Provide the [x, y] coordinate of the cell's center where the given text is located.  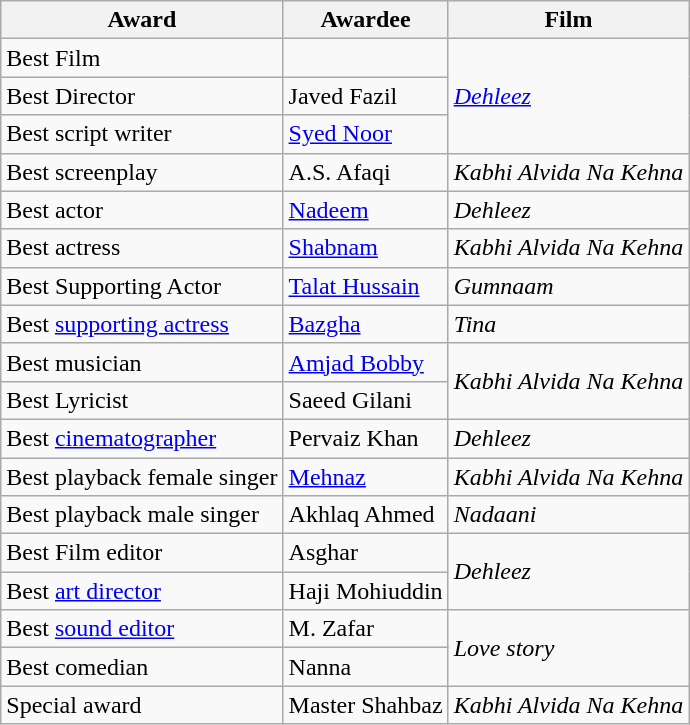
A.S. Afaqi [366, 172]
Best sound editor [142, 629]
Award [142, 20]
Tina [568, 324]
Special award [142, 705]
Best script writer [142, 134]
Nadeem [366, 210]
Syed Noor [366, 134]
Bazgha [366, 324]
Best musician [142, 362]
Talat Hussain [366, 286]
Best Lyricist [142, 400]
Akhlaq Ahmed [366, 515]
Best actor [142, 210]
Best playback male singer [142, 515]
Javed Fazil [366, 96]
M. Zafar [366, 629]
Best art director [142, 591]
Best Director [142, 96]
Best supporting actress [142, 324]
Saeed Gilani [366, 400]
Amjad Bobby [366, 362]
Film [568, 20]
Master Shahbaz [366, 705]
Best comedian [142, 667]
Best screenplay [142, 172]
Best playback female singer [142, 477]
Best Film [142, 58]
Best actress [142, 248]
Nanna [366, 667]
Gumnaam [568, 286]
Awardee [366, 20]
Haji Mohiuddin [366, 591]
Best cinematographer [142, 438]
Shabnam [366, 248]
Nadaani [568, 515]
Love story [568, 648]
Pervaiz Khan [366, 438]
Best Supporting Actor [142, 286]
Best Film editor [142, 553]
Asghar [366, 553]
Mehnaz [366, 477]
